Return the [x, y] coordinate for the center point of the cell that contains the specified text.  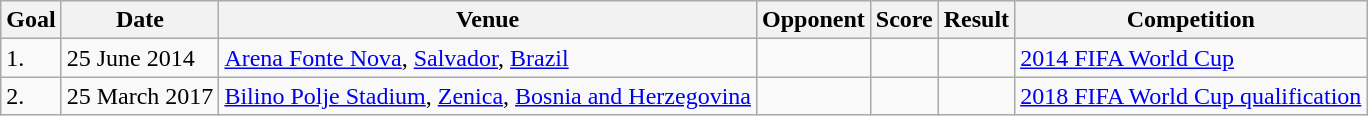
Date [140, 20]
Venue [488, 20]
2014 FIFA World Cup [1191, 58]
1. [31, 58]
Score [904, 20]
Opponent [813, 20]
2. [31, 96]
2018 FIFA World Cup qualification [1191, 96]
Goal [31, 20]
Competition [1191, 20]
25 March 2017 [140, 96]
25 June 2014 [140, 58]
Result [976, 20]
Bilino Polje Stadium, Zenica, Bosnia and Herzegovina [488, 96]
Arena Fonte Nova, Salvador, Brazil [488, 58]
